Identify which cell holds the provided text, then report its (x, y) central coordinate. 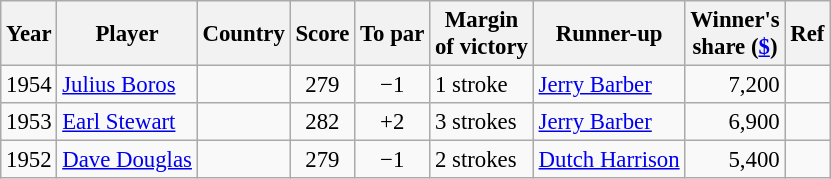
Player (127, 34)
+2 (392, 122)
To par (392, 34)
Marginof victory (482, 34)
3 strokes (482, 122)
Dutch Harrison (609, 160)
Earl Stewart (127, 122)
1 stroke (482, 85)
Ref (808, 34)
Score (322, 34)
Runner-up (609, 34)
Dave Douglas (127, 160)
2 strokes (482, 160)
Year (29, 34)
1953 (29, 122)
Country (244, 34)
6,900 (735, 122)
Winner'sshare ($) (735, 34)
7,200 (735, 85)
5,400 (735, 160)
282 (322, 122)
1952 (29, 160)
1954 (29, 85)
Julius Boros (127, 85)
